Capture the cell that displays the provided text and extract its [x, y] central coordinate. 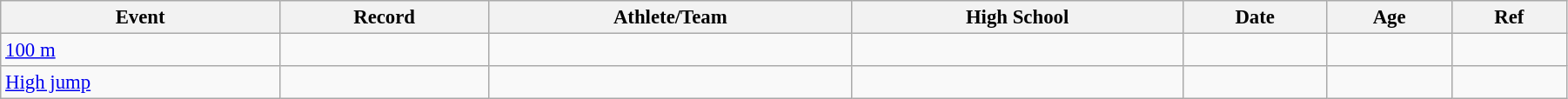
Age [1389, 17]
100 m [141, 50]
High jump [141, 82]
Athlete/Team [670, 17]
Date [1255, 17]
Ref [1509, 17]
Record [384, 17]
High School [1018, 17]
Event [141, 17]
